Return [x, y] of the center of cell containing provided text 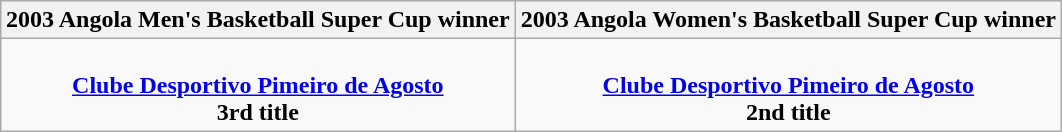
Clube Desportivo Pimeiro de Agosto2nd title [788, 85]
Clube Desportivo Pimeiro de Agosto3rd title [258, 85]
2003 Angola Women's Basketball Super Cup winner [788, 20]
2003 Angola Men's Basketball Super Cup winner [258, 20]
